Find where the given text appears and provide that cell's center as [X, Y] coordinate. 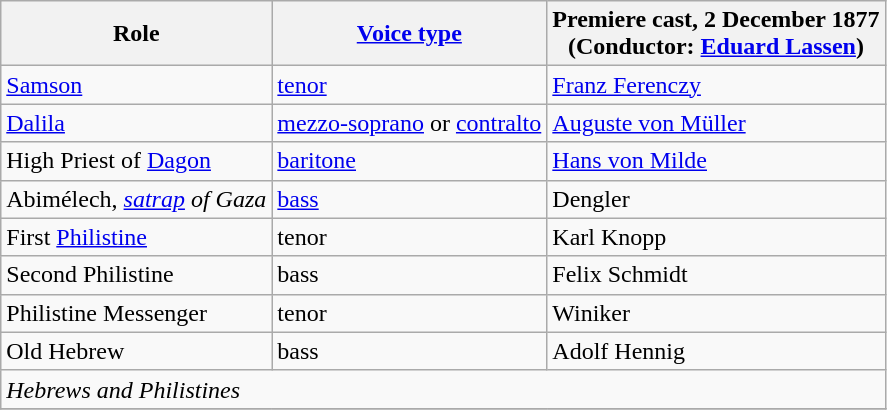
Auguste von Müller [716, 123]
Franz Ferenczy [716, 85]
baritone [410, 161]
Abimélech, satrap of Gaza [136, 199]
Old Hebrew [136, 351]
Second Philistine [136, 275]
mezzo-soprano or contralto [410, 123]
Role [136, 34]
High Priest of Dagon [136, 161]
Philistine Messenger [136, 313]
Dalila [136, 123]
Felix Schmidt [716, 275]
Dengler [716, 199]
Winiker [716, 313]
First Philistine [136, 237]
Voice type [410, 34]
Hebrews and Philistines [443, 389]
Karl Knopp [716, 237]
Samson [136, 85]
Adolf Hennig [716, 351]
Premiere cast, 2 December 1877(Conductor: Eduard Lassen) [716, 34]
Hans von Milde [716, 161]
